Scan for the cell matching the given text and deliver its [X, Y] coordinate at center. 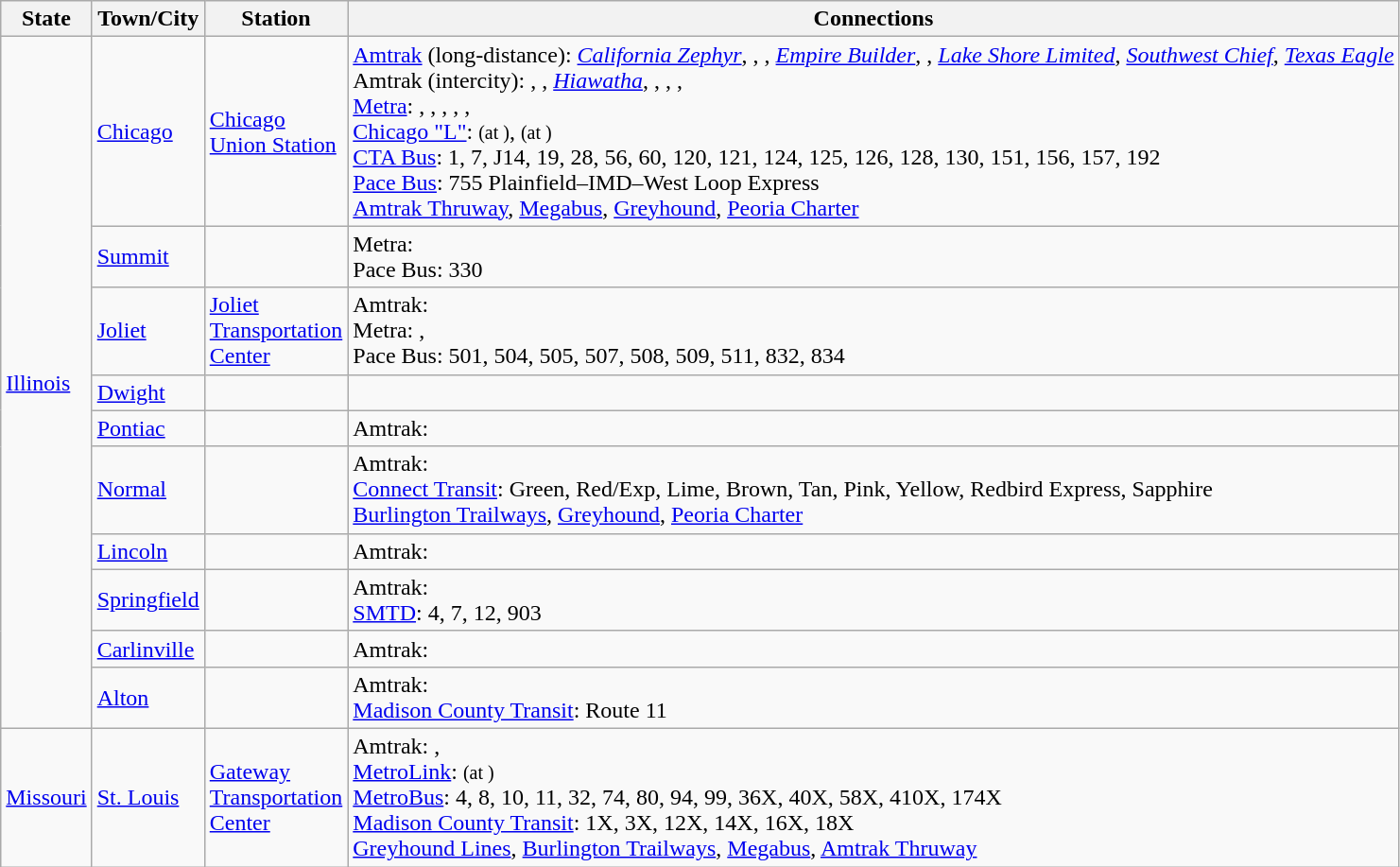
Pontiac [147, 428]
GatewayTransportationCenter [276, 797]
Dwight [147, 392]
ChicagoUnion Station [276, 131]
Joliet [147, 331]
Springfield [147, 599]
St. Louis [147, 797]
Missouri [46, 797]
Metra: Pace Bus: 330 [873, 257]
Lincoln [147, 551]
Normal [147, 490]
Station [276, 19]
Illinois [46, 383]
Town/City [147, 19]
Amtrak: Metra: , Pace Bus: 501, 504, 505, 507, 508, 509, 511, 832, 834 [873, 331]
Carlinville [147, 649]
Amtrak: Connect Transit: Green, Red/Exp, Lime, Brown, Tan, Pink, Yellow, Redbird Express, Sapphire Burlington Trailways, Greyhound, Peoria Charter [873, 490]
Summit [147, 257]
JolietTransportationCenter [276, 331]
Connections [873, 19]
Amtrak: Madison County Transit: Route 11 [873, 698]
State [46, 19]
Alton [147, 698]
Amtrak: SMTD: 4, 7, 12, 903 [873, 599]
Chicago [147, 131]
